From the cell containing the given text, extract its center point as [x, y] coordinate. 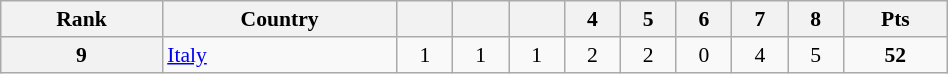
Italy [280, 55]
8 [816, 19]
7 [760, 19]
52 [895, 55]
Pts [895, 19]
6 [704, 19]
9 [82, 55]
0 [704, 55]
Country [280, 19]
Rank [82, 19]
